Extract the [x, y] coordinate from the center of the cell holding the provided text.  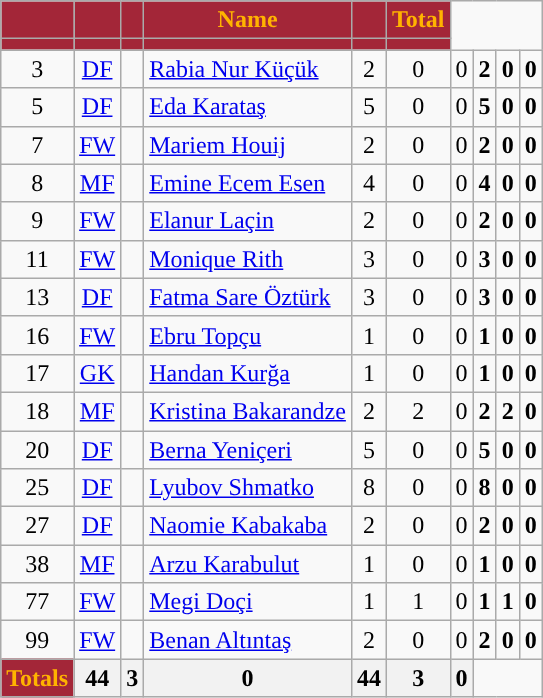
Handan Kurğa [248, 373]
38 [38, 564]
Arzu Karabulut [248, 564]
25 [38, 488]
18 [38, 411]
Name [248, 20]
7 [38, 145]
GK [98, 373]
Total [418, 20]
27 [38, 526]
20 [38, 449]
Naomie Kabakaba [248, 526]
Rabia Nur Küçük [248, 69]
99 [38, 640]
Ebru Topçu [248, 335]
16 [38, 335]
Megi Doçi [248, 602]
Fatma Sare Öztürk [248, 297]
77 [38, 602]
Berna Yeniçeri [248, 449]
Elanur Laçin [248, 221]
Mariem Houij [248, 145]
Eda Karataş [248, 107]
Emine Ecem Esen [248, 183]
Benan Altıntaş [248, 640]
Lyubov Shmatko [248, 488]
Kristina Bakarandze [248, 411]
11 [38, 259]
9 [38, 221]
17 [38, 373]
Monique Rith [248, 259]
13 [38, 297]
Totals [38, 678]
